Scan for the cell matching the given text and deliver its (X, Y) coordinate at center. 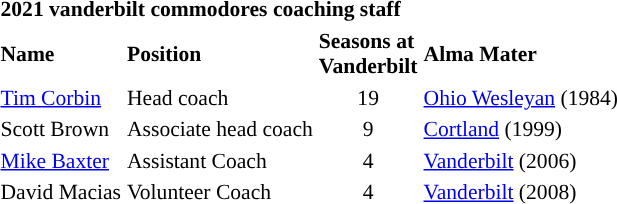
Seasons atVanderbilt (368, 53)
19 (368, 98)
Assistant Coach (220, 160)
9 (368, 129)
Head coach (220, 98)
Associate head coach (220, 129)
4 (368, 160)
Position (220, 53)
